Provide the [X, Y] coordinate of the cell's center where the given text is located.  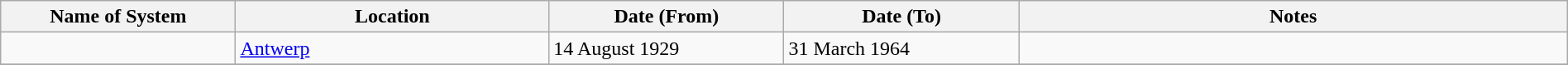
Notes [1293, 17]
Date (To) [901, 17]
Location [392, 17]
Date (From) [667, 17]
31 March 1964 [901, 48]
Antwerp [392, 48]
14 August 1929 [667, 48]
Name of System [118, 17]
